Extract the [X, Y] coordinate from the center of the cell holding the provided text.  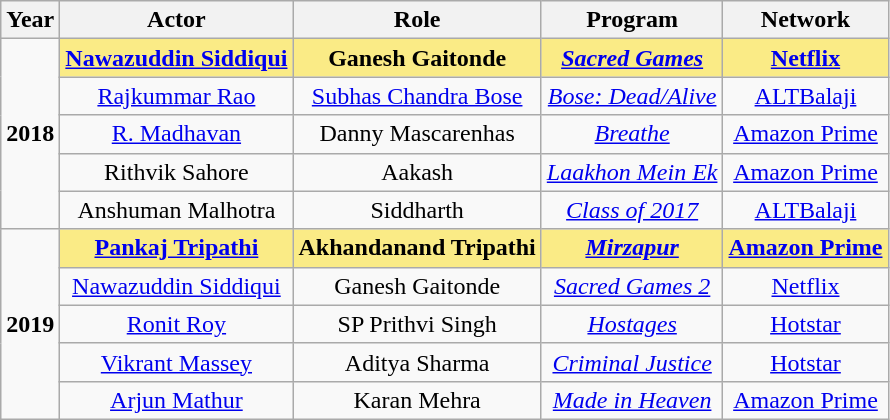
Role [417, 20]
2019 [30, 324]
Anshuman Malhotra [176, 210]
Class of 2017 [632, 210]
Arjun Mathur [176, 400]
Rithvik Sahore [176, 172]
Year [30, 20]
Hostages [632, 324]
Actor [176, 20]
Ronit Roy [176, 324]
R. Madhavan [176, 134]
Akhandanand Tripathi [417, 248]
Danny Mascarenhas [417, 134]
Karan Mehra [417, 400]
Sacred Games 2 [632, 286]
Network [806, 20]
Rajkummar Rao [176, 96]
2018 [30, 134]
Mirzapur [632, 248]
Vikrant Massey [176, 362]
Subhas Chandra Bose [417, 96]
Program [632, 20]
Siddharth [417, 210]
Criminal Justice [632, 362]
SP Prithvi Singh [417, 324]
Breathe [632, 134]
Aakash [417, 172]
Bose: Dead/Alive [632, 96]
Aditya Sharma [417, 362]
Laakhon Mein Ek [632, 172]
Sacred Games [632, 58]
Made in Heaven [632, 400]
Pankaj Tripathi [176, 248]
